For the text-containing cell, return its midpoint in (X, Y) coordinate format. 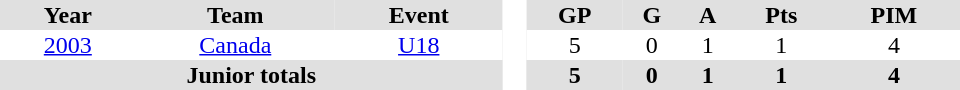
Event (419, 15)
Junior totals (252, 75)
G (652, 15)
Year (68, 15)
GP (574, 15)
A (708, 15)
Canada (236, 45)
2003 (68, 45)
U18 (419, 45)
PIM (894, 15)
Team (236, 15)
Pts (782, 15)
